Find where the given text appears and provide that cell's center as (x, y) coordinate. 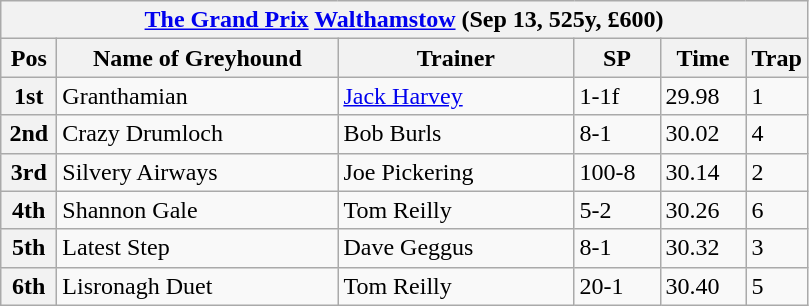
30.02 (703, 134)
Jack Harvey (456, 96)
5th (29, 248)
Trap (776, 58)
30.26 (703, 210)
Name of Greyhound (198, 58)
SP (617, 58)
4th (29, 210)
Bob Burls (456, 134)
Trainer (456, 58)
Latest Step (198, 248)
Time (703, 58)
1 (776, 96)
Dave Geggus (456, 248)
20-1 (617, 286)
Granthamian (198, 96)
Pos (29, 58)
4 (776, 134)
1-1f (617, 96)
30.40 (703, 286)
Joe Pickering (456, 172)
5 (776, 286)
5-2 (617, 210)
Lisronagh Duet (198, 286)
100-8 (617, 172)
30.14 (703, 172)
29.98 (703, 96)
2 (776, 172)
Crazy Drumloch (198, 134)
Shannon Gale (198, 210)
3rd (29, 172)
The Grand Prix Walthamstow (Sep 13, 525y, £600) (404, 20)
6 (776, 210)
6th (29, 286)
30.32 (703, 248)
1st (29, 96)
2nd (29, 134)
Silvery Airways (198, 172)
3 (776, 248)
